Provide the (X, Y) coordinate of the cell's center where the given text is located.  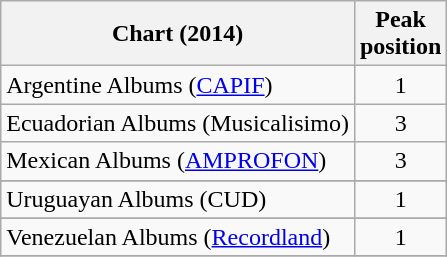
Uruguayan Albums (CUD) (178, 199)
Ecuadorian Albums (Musicalisimo) (178, 123)
Peakposition (400, 34)
Venezuelan Albums (Recordland) (178, 237)
Argentine Albums (CAPIF) (178, 85)
Mexican Albums (AMPROFON) (178, 161)
Chart (2014) (178, 34)
